Capture the cell that displays the provided text and extract its (x, y) central coordinate. 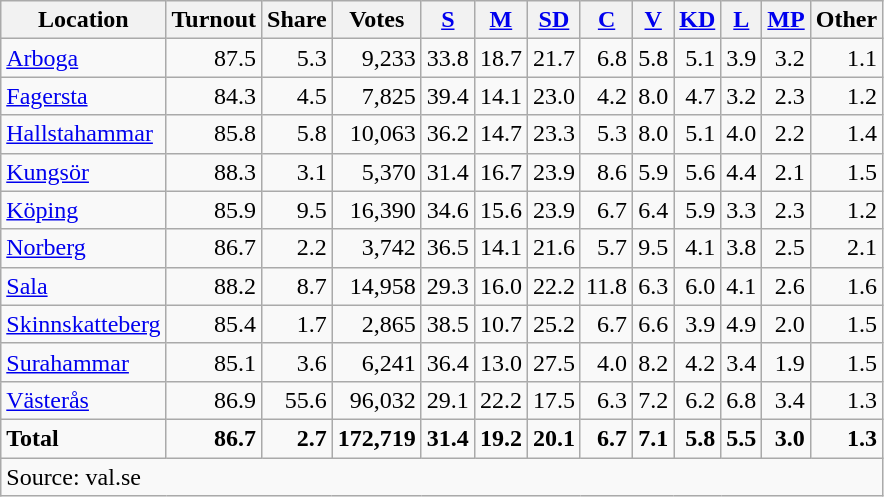
84.3 (214, 96)
5.7 (606, 248)
85.4 (214, 324)
6,241 (376, 362)
36.2 (448, 134)
3.1 (298, 172)
2.0 (786, 324)
1.7 (298, 324)
8.6 (606, 172)
M (500, 20)
16.0 (500, 286)
36.4 (448, 362)
85.8 (214, 134)
4.5 (298, 96)
5.5 (742, 438)
19.2 (500, 438)
86.9 (214, 400)
Hallstahammar (84, 134)
MP (786, 20)
3.6 (298, 362)
13.0 (500, 362)
27.5 (554, 362)
96,032 (376, 400)
7,825 (376, 96)
Kungsör (84, 172)
88.3 (214, 172)
3,742 (376, 248)
21.6 (554, 248)
Västerås (84, 400)
2.7 (298, 438)
Skinnskatteberg (84, 324)
15.6 (500, 210)
14,958 (376, 286)
10,063 (376, 134)
16.7 (500, 172)
5.6 (698, 172)
39.4 (448, 96)
18.7 (500, 58)
5,370 (376, 172)
16,390 (376, 210)
34.6 (448, 210)
2.5 (786, 248)
4.7 (698, 96)
85.1 (214, 362)
6.4 (654, 210)
Surahammar (84, 362)
Total (84, 438)
3.3 (742, 210)
10.7 (500, 324)
Votes (376, 20)
36.5 (448, 248)
6.0 (698, 286)
7.2 (654, 400)
6.2 (698, 400)
11.8 (606, 286)
Köping (84, 210)
SD (554, 20)
4.4 (742, 172)
23.3 (554, 134)
S (448, 20)
2.6 (786, 286)
C (606, 20)
Location (84, 20)
Turnout (214, 20)
8.7 (298, 286)
Source: val.se (442, 477)
Norberg (84, 248)
17.5 (554, 400)
21.7 (554, 58)
Arboga (84, 58)
23.0 (554, 96)
1.9 (786, 362)
29.1 (448, 400)
1.4 (846, 134)
9,233 (376, 58)
2,865 (376, 324)
Fagersta (84, 96)
V (654, 20)
L (742, 20)
6.6 (654, 324)
Share (298, 20)
55.6 (298, 400)
KD (698, 20)
85.9 (214, 210)
29.3 (448, 286)
3.0 (786, 438)
20.1 (554, 438)
33.8 (448, 58)
1.1 (846, 58)
7.1 (654, 438)
8.2 (654, 362)
14.7 (500, 134)
88.2 (214, 286)
3.8 (742, 248)
Sala (84, 286)
Other (846, 20)
4.9 (742, 324)
172,719 (376, 438)
1.6 (846, 286)
38.5 (448, 324)
87.5 (214, 58)
25.2 (554, 324)
